Find where the given text appears and provide that cell's center as (X, Y) coordinate. 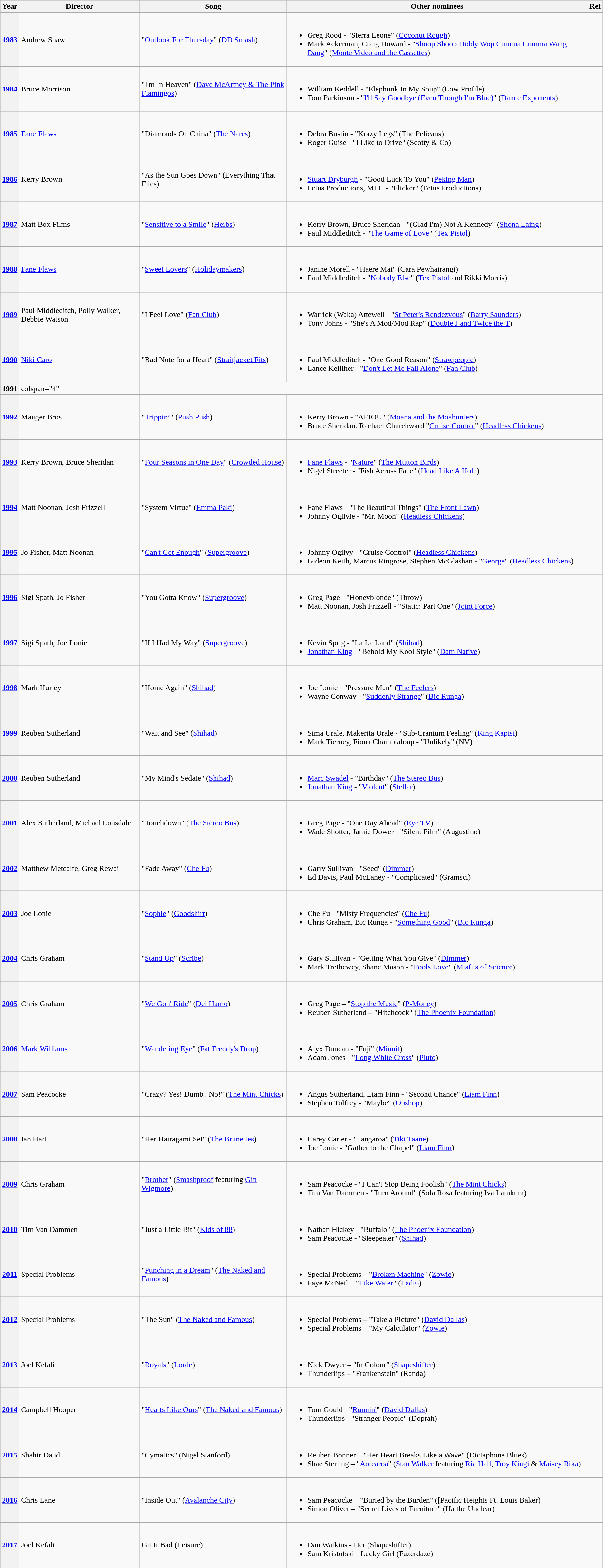
"Touchdown" (The Stereo Bus) (213, 823)
2012 (10, 1320)
"Bad Note for a Heart" (Straitjacket Fits) (213, 360)
Kerry Brown, Bruce Sheridan (80, 462)
2011 (10, 1275)
"Crazy? Yes! Dumb? No!" (The Mint Chicks) (213, 1094)
1992 (10, 417)
Sam Peacocke - "I Can't Stop Being Foolish" (The Mint Chicks)Tim Van Dammen - "Turn Around" (Sola Rosa featuring Iva Lamkum) (437, 1184)
Mark Hurley (80, 688)
"Stand Up" (Scribe) (213, 958)
Ian Hart (80, 1139)
2010 (10, 1229)
2002 (10, 868)
Kerry Brown (80, 179)
Tim Van Dammen (80, 1229)
Greg Page - "Honeyblonde" (Throw)Matt Noonan, Josh Frizzell - "Static: Part One" (Joint Force) (437, 598)
Gary Sullivan - "Getting What You Give" (Dimmer)Mark Trethewey, Shane Mason - "Fools Love" (Misfits of Science) (437, 958)
Campbell Hooper (80, 1410)
2005 (10, 1004)
Year (10, 6)
2001 (10, 823)
Jo Fisher, Matt Noonan (80, 553)
Janine Morell - "Haere Mai" (Cara Pewhairangi)Paul Middleditch - "Nobody Else" (Tex Pistol and Rikki Morris) (437, 269)
"Trippin’" (Push Push) (213, 417)
Che Fu - "Misty Frequencies" (Che Fu)Chris Graham, Bic Runga - "Something Good" (Bic Runga) (437, 913)
2015 (10, 1455)
2006 (10, 1049)
"If I Had My Way" (Supergroove) (213, 643)
Shahir Daud (80, 1455)
1999 (10, 733)
Matt Noonan, Josh Frizzell (80, 507)
Mauger Bros (80, 417)
"Her Hairagami Set" (The Brunettes) (213, 1139)
1989 (10, 314)
Other nominees (437, 6)
William Keddell - "Elephunk In My Soup" (Low Profile)Tom Parkinson - "I'll Say Goodbye (Even Though I'm Blue)" (Dance Exponents) (437, 89)
Debra Bustin - "Krazy Legs" (The Pelicans)Roger Guise - "I Like to Drive" (Scotty & Co) (437, 134)
Sima Urale, Makerita Urale - "Sub-Cranium Feeling" (King Kapisi)Mark Tierney, Fiona Champtaloup - "Unlikely" (NV) (437, 733)
"Four Seasons in One Day" (Crowded House) (213, 462)
"Brother" (Smashproof featuring Gin Wigmore) (213, 1184)
"Outlook For Thursday" (DD Smash) (213, 39)
Kerry Brown, Bruce Sheridan - "(Glad I'm) Not A Kennedy" (Shona Laing)Paul Middleditch - "The Game of Love" (Tex Pistol) (437, 224)
1986 (10, 179)
1983 (10, 39)
"I'm In Heaven" (Dave McArtney & The Pink Flamingos) (213, 89)
Matthew Metcalfe, Greg Rewai (80, 868)
1988 (10, 269)
1995 (10, 553)
Angus Sutherland, Liam Finn - "Second Chance" (Liam Finn)Stephen Tolfrey - "Maybe" (Opshop) (437, 1094)
"Sophie" (Goodshirt) (213, 913)
1991 (10, 388)
1998 (10, 688)
2017 (10, 1545)
"Sensitive to a Smile" (Herbs) (213, 224)
2008 (10, 1139)
1985 (10, 134)
"I Feel Love" (Fan Club) (213, 314)
1987 (10, 224)
Dan Watkins - Her (Shapeshifter)Sam Kristofski - Lucky Girl (Fazerdaze) (437, 1545)
"We Gon' Ride" (Dei Hamo) (213, 1004)
2007 (10, 1094)
"Diamonds On China" (The Narcs) (213, 134)
colspan="4" (80, 388)
Stuart Dryburgh - "Good Luck To You" (Peking Man)Fetus Productions, MEC - "Flicker" (Fetus Productions) (437, 179)
Ref (595, 6)
Joe Lonie (80, 913)
"Punching in a Dream" (The Naked and Famous) (213, 1275)
Greg Rood - "Sierra Leone" (Coconut Rough)Mark Ackerman, Craig Howard - "Shoop Shoop Diddy Wop Cumma Cumma Wang Dang" (Monte Video and the Cassettes) (437, 39)
Kevin Sprig - "La La Land" (Shihad)Jonathan King - "Behold My Kool Style" (Dam Native) (437, 643)
"Hearts Like Ours" (The Naked and Famous) (213, 1410)
"My Mind's Sedate" (Shihad) (213, 778)
2000 (10, 778)
Matt Box Films (80, 224)
Fane Flaws - "Nature" (The Mutton Birds)Nigel Streeter - "Fish Across Face" (Head Like A Hole) (437, 462)
"Royals" (Lorde) (213, 1365)
Greg Page – "Stop the Music" (P-Money)Reuben Sutherland – "Hitchcock" (The Phoenix Foundation) (437, 1004)
Nathan Hickey - "Buffalo" (The Phoenix Foundation)Sam Peacocke - "Sleepeater" (Shihad) (437, 1229)
Kerry Brown - "AEIOU" (Moana and the Moahunters)Bruce Sheridan. Rachael Churchward "Cruise Control" (Headless Chickens) (437, 417)
"Inside Out" (Avalanche City) (213, 1500)
Paul Middleditch, Polly Walker, Debbie Watson (80, 314)
"Fade Away" (Che Fu) (213, 868)
"Home Again" (Shihad) (213, 688)
Director (80, 6)
Sigi Spath, Jo Fisher (80, 598)
Sam Peacocke – "Buried by the Burden" ([Pacific Heights Ft. Louis Baker)Simon Oliver – "Secret Lives of Furniture" (Ha the Unclear) (437, 1500)
Song (213, 6)
2009 (10, 1184)
Special Problems – "Take a Picture" (David Dallas)Special Problems – "My Calculator" (Zowie) (437, 1320)
1993 (10, 462)
Special Problems – "Broken Machine" (Zowie)Faye McNeil – "Like Water" (Ladi6) (437, 1275)
2004 (10, 958)
Sigi Spath, Joe Lonie (80, 643)
"Sweet Lovers" (Holidaymakers) (213, 269)
Garry Sullivan - "Seed" (Dimmer)Ed Davis, Paul McLaney - "Complicated" (Gramsci) (437, 868)
2016 (10, 1500)
Warrick (Waka) Attewell - "St Peter's Rendezvous" (Barry Saunders)Tony Johns - "She's A Mod/Mod Rap" (Double J and Twice the T) (437, 314)
"System Virtue" (Emma Paki) (213, 507)
Joe Lonie - "Pressure Man" (The Feelers)Wayne Conway - "Suddenly Strange" (Bic Runga) (437, 688)
Git It Bad (Leisure) (213, 1545)
"The Sun" (The Naked and Famous) (213, 1320)
Mark Williams (80, 1049)
Marc Swadel - "Birthday" (The Stereo Bus)Jonathan King - "Violent" (Stellar) (437, 778)
"As the Sun Goes Down" (Everything That Flies) (213, 179)
Tom Gould - "Runnin'" (David Dallas)Thunderlips - "Stranger People" (Doprah) (437, 1410)
Alex Sutherland, Michael Lonsdale (80, 823)
Niki Caro (80, 360)
Alyx Duncan - "Fuji" (Minuit)Adam Jones - "Long White Cross" (Pluto) (437, 1049)
"Cymatics" (Nigel Stanford) (213, 1455)
Fane Flaws - "The Beautiful Things" (The Front Lawn)Johnny Ogilvie - "Mr. Moon" (Headless Chickens) (437, 507)
Greg Page - "One Day Ahead" (Eye TV)Wade Shotter, Jamie Dower - "Silent Film" (Augustino) (437, 823)
2013 (10, 1365)
Andrew Shaw (80, 39)
Carey Carter - "Tangaroa" (Tiki Taane)Joe Lonie - "Gather to the Chapel" (Liam Finn) (437, 1139)
1990 (10, 360)
1996 (10, 598)
Sam Peacocke (80, 1094)
Paul Middleditch - "One Good Reason" (Strawpeople)Lance Kelliher - "Don't Let Me Fall Alone" (Fan Club) (437, 360)
2014 (10, 1410)
Bruce Morrison (80, 89)
1997 (10, 643)
1994 (10, 507)
Chris Lane (80, 1500)
Nick Dwyer – "In Colour" (Shapeshifter)Thunderlips – "Frankenstein" (Randa) (437, 1365)
"You Gotta Know" (Supergroove) (213, 598)
Johnny Ogilvy - "Cruise Control" (Headless Chickens)Gideon Keith, Marcus Ringrose, Stephen McGlashan - "George" (Headless Chickens) (437, 553)
"Wait and See" (Shihad) (213, 733)
"Can't Get Enough" (Supergroove) (213, 553)
1984 (10, 89)
2003 (10, 913)
"Wandering Eye" (Fat Freddy's Drop) (213, 1049)
"Just a Little Bit" (Kids of 88) (213, 1229)
